Identify which cell holds the provided text, then report its (x, y) central coordinate. 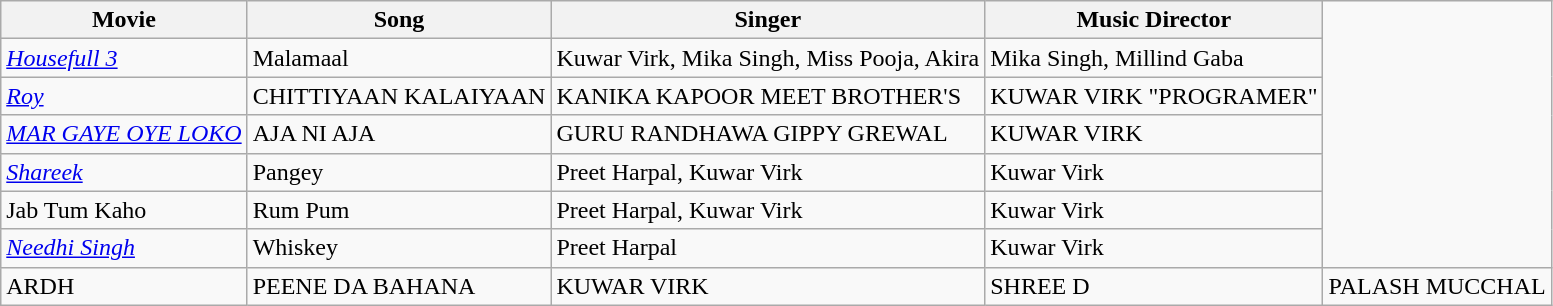
Jab Tum Kaho (124, 210)
KUWAR VIRK "PROGRAMER" (1154, 96)
ARDH (124, 286)
Housefull 3 (124, 58)
AJA NI AJA (399, 134)
Song (399, 20)
Preet Harpal (768, 248)
PALASH MUCCHAL (1437, 286)
CHITTIYAAN KALAIYAAN (399, 96)
PEENE DA BAHANA (399, 286)
Needhi Singh (124, 248)
MAR GAYE OYE LOKO (124, 134)
Shareek (124, 172)
Whiskey (399, 248)
SHREE D (1154, 286)
Movie (124, 20)
Singer (768, 20)
KANIKA KAPOOR MEET BROTHER'S (768, 96)
Music Director (1154, 20)
Rum Pum (399, 210)
Roy (124, 96)
Kuwar Virk, Mika Singh, Miss Pooja, Akira (768, 58)
Malamaal (399, 58)
GURU RANDHAWA GIPPY GREWAL (768, 134)
Pangey (399, 172)
Mika Singh, Millind Gaba (1154, 58)
